From the cell containing the given text, extract its center point as (x, y) coordinate. 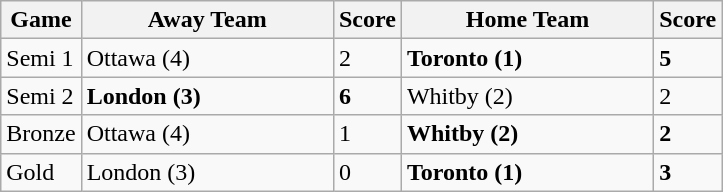
Semi 2 (41, 96)
Home Team (527, 20)
Away Team (207, 20)
3 (688, 172)
0 (367, 172)
Game (41, 20)
Semi 1 (41, 58)
6 (367, 96)
Gold (41, 172)
Bronze (41, 134)
1 (367, 134)
5 (688, 58)
